Capture the cell that displays the provided text and extract its [x, y] central coordinate. 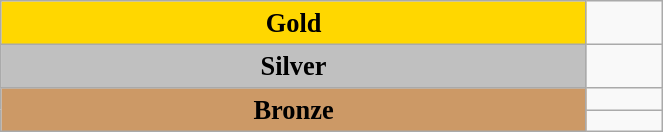
Bronze [294, 109]
Silver [294, 66]
Gold [294, 22]
